Extract the (X, Y) coordinate from the center of the cell holding the provided text.  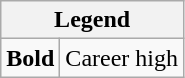
Career high (122, 58)
Legend (92, 20)
Bold (30, 58)
